Return (X, Y) of the center of cell containing provided text 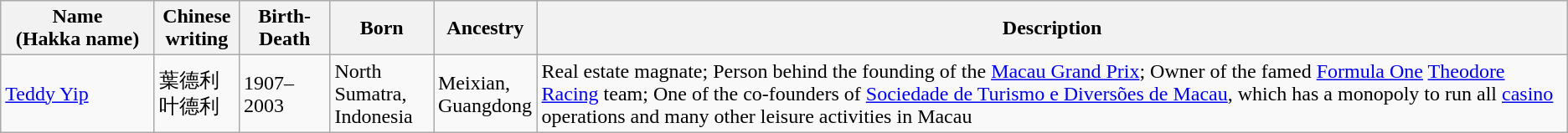
North Sumatra, Indonesia (382, 94)
Meixian, Guangdong (486, 94)
Name(Hakka name) (78, 28)
Born (382, 28)
Description (1052, 28)
Teddy Yip (78, 94)
Chinese writing (196, 28)
1907–2003 (285, 94)
Birth-Death (285, 28)
葉德利叶德利 (196, 94)
Ancestry (486, 28)
